Output the [x, y] coordinate of the center of the cell containing the given text.  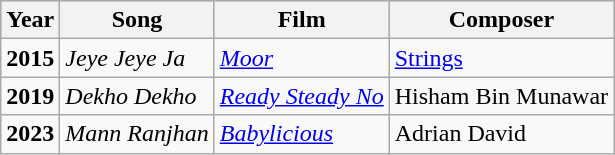
Moor [302, 58]
2023 [30, 134]
Ready Steady No [302, 96]
2015 [30, 58]
Jeye Jeye Ja [137, 58]
Year [30, 20]
Adrian David [501, 134]
Strings [501, 58]
2019 [30, 96]
Babylicious [302, 134]
Hisham Bin Munawar [501, 96]
Mann Ranjhan [137, 134]
Film [302, 20]
Song [137, 20]
Composer [501, 20]
Dekho Dekho [137, 96]
